Locate the cell with the specified text and output its [X, Y] center coordinate. 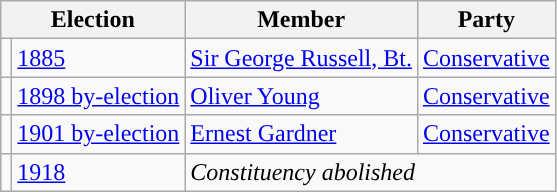
1918 [98, 172]
Election [93, 20]
1885 [98, 58]
Ernest Gardner [302, 134]
Member [302, 20]
Oliver Young [302, 96]
Party [486, 20]
Constituency abolished [370, 172]
Sir George Russell, Bt. [302, 58]
1898 by-election [98, 96]
1901 by-election [98, 134]
